Return the (x, y) coordinate for the center point of the cell that contains the specified text.  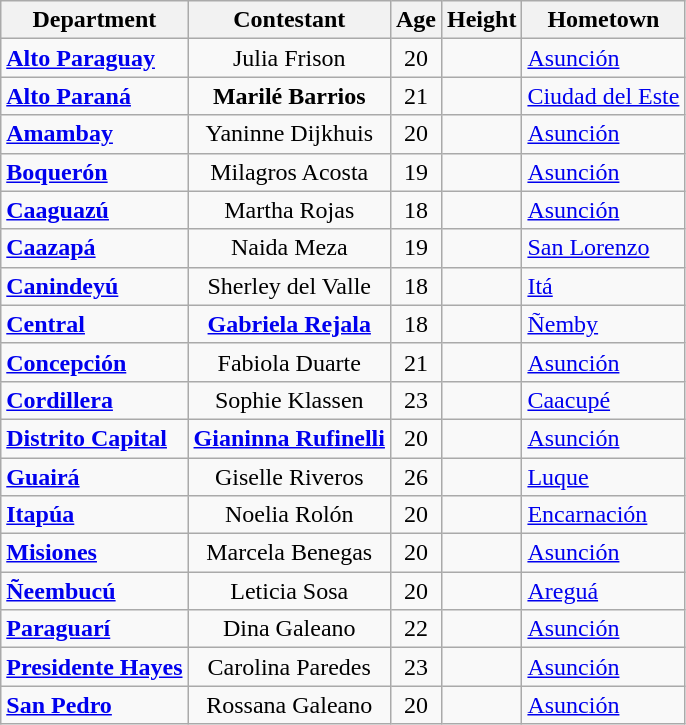
Sherley del Valle (289, 286)
Boquerón (94, 172)
Marilé Barrios (289, 96)
San Pedro (94, 705)
Department (94, 20)
Fabiola Duarte (289, 362)
Ciudad del Este (604, 96)
Areguá (604, 591)
Dina Galeano (289, 629)
Paraguarí (94, 629)
Guairá (94, 477)
Caazapá (94, 248)
Caaguazú (94, 210)
Itapúa (94, 515)
Gabriela Rejala (289, 324)
Itá (604, 286)
Giselle Riveros (289, 477)
Central (94, 324)
Ñemby (604, 324)
Concepción (94, 362)
Martha Rojas (289, 210)
Contestant (289, 20)
Height (482, 20)
Misiones (94, 553)
Cordillera (94, 400)
Presidente Hayes (94, 667)
Ñeembucú (94, 591)
Yaninne Dijkhuis (289, 134)
Canindeyú (94, 286)
Julia Frison (289, 58)
Naida Meza (289, 248)
Sophie Klassen (289, 400)
Gianinna Rufinelli (289, 438)
Age (416, 20)
Leticia Sosa (289, 591)
Alto Paraguay (94, 58)
Carolina Paredes (289, 667)
San Lorenzo (604, 248)
Marcela Benegas (289, 553)
22 (416, 629)
Milagros Acosta (289, 172)
Amambay (94, 134)
Distrito Capital (94, 438)
26 (416, 477)
Alto Paraná (94, 96)
Luque (604, 477)
Caacupé (604, 400)
Hometown (604, 20)
Encarnación (604, 515)
Noelia Rolón (289, 515)
Rossana Galeano (289, 705)
